Capture the cell that displays the provided text and extract its (x, y) central coordinate. 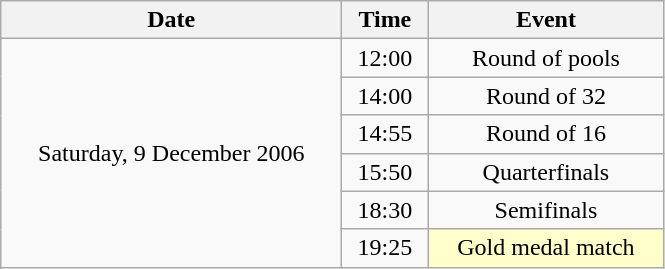
15:50 (385, 172)
Semifinals (546, 210)
12:00 (385, 58)
Event (546, 20)
14:55 (385, 134)
Time (385, 20)
18:30 (385, 210)
14:00 (385, 96)
Round of 16 (546, 134)
Date (172, 20)
Quarterfinals (546, 172)
Gold medal match (546, 248)
Saturday, 9 December 2006 (172, 153)
19:25 (385, 248)
Round of pools (546, 58)
Round of 32 (546, 96)
